Find where the given text appears and provide that cell's center as (X, Y) coordinate. 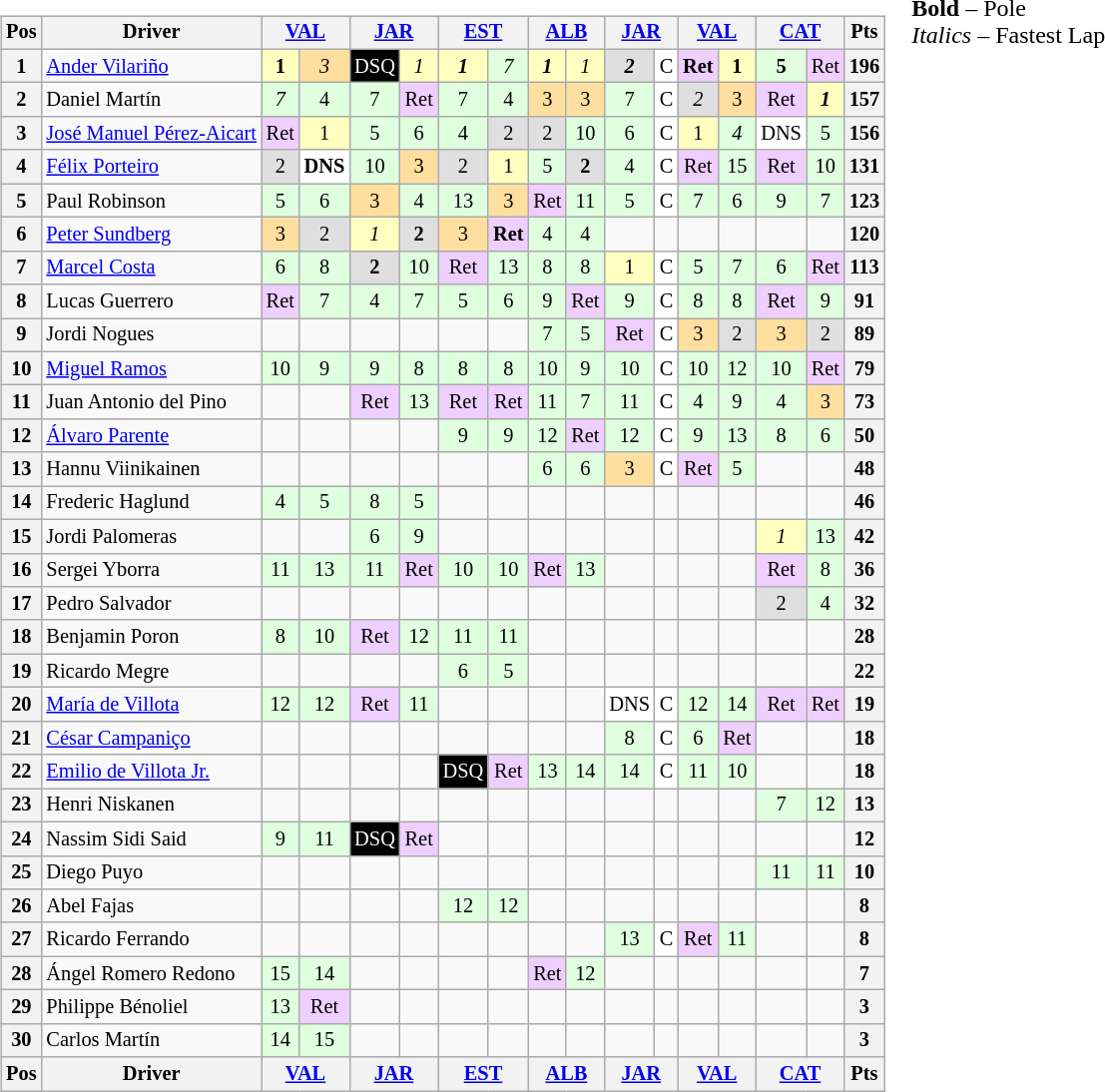
Paul Robinson (151, 201)
Henri Niskanen (151, 806)
196 (864, 66)
32 (864, 604)
17 (21, 604)
27 (21, 939)
89 (864, 335)
César Campaniço (151, 738)
Philippe Bénoliel (151, 1007)
Lucas Guerrero (151, 301)
Benjamin Poron (151, 637)
23 (21, 806)
16 (21, 570)
79 (864, 368)
46 (864, 503)
91 (864, 301)
131 (864, 167)
Jordi Palomeras (151, 536)
29 (21, 1007)
73 (864, 402)
Pedro Salvador (151, 604)
42 (864, 536)
50 (864, 436)
30 (21, 1040)
156 (864, 134)
Abel Fajas (151, 906)
Ander Vilariño (151, 66)
Ricardo Ferrando (151, 939)
Miguel Ramos (151, 368)
Juan Antonio del Pino (151, 402)
123 (864, 201)
Daniel Martín (151, 100)
25 (21, 872)
48 (864, 469)
36 (864, 570)
Nassim Sidi Said (151, 838)
Ángel Romero Redono (151, 973)
Jordi Nogues (151, 335)
María de Villota (151, 705)
Hannu Viinikainen (151, 469)
Carlos Martín (151, 1040)
20 (21, 705)
24 (21, 838)
Félix Porteiro (151, 167)
113 (864, 268)
21 (21, 738)
Peter Sundberg (151, 235)
120 (864, 235)
26 (21, 906)
Sergei Yborra (151, 570)
José Manuel Pérez-Aicart (151, 134)
Marcel Costa (151, 268)
Diego Puyo (151, 872)
157 (864, 100)
Ricardo Megre (151, 671)
Emilio de Villota Jr. (151, 772)
Frederic Haglund (151, 503)
Álvaro Parente (151, 436)
